Locate the cell with the specified text and output its (X, Y) center coordinate. 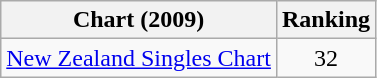
Ranking (326, 20)
New Zealand Singles Chart (139, 58)
Chart (2009) (139, 20)
32 (326, 58)
